For the text-containing cell, return its midpoint in [X, Y] coordinate format. 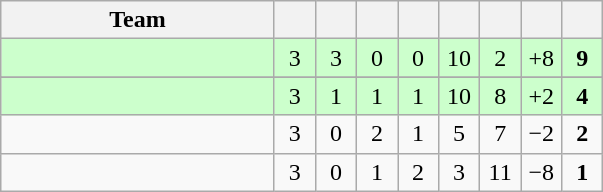
−8 [542, 172]
9 [582, 58]
5 [460, 134]
+8 [542, 58]
−2 [542, 134]
7 [500, 134]
Team [138, 20]
8 [500, 96]
4 [582, 96]
11 [500, 172]
+2 [542, 96]
